Pinpoint the cell where the given text exists, returning its (X, Y) midpoint coordinate. 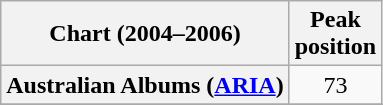
Peak position (335, 34)
Australian Albums (ARIA) (145, 85)
Chart (2004–2006) (145, 34)
73 (335, 85)
